Capture the cell that displays the provided text and extract its [X, Y] central coordinate. 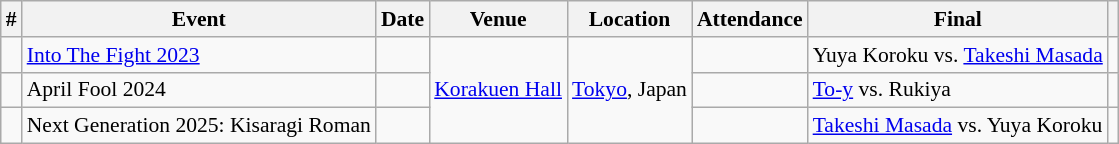
Venue [498, 19]
Yuya Koroku vs. Takeshi Masada [958, 55]
# [12, 19]
Tokyo, Japan [630, 90]
Takeshi Masada vs. Yuya Koroku [958, 126]
Event [199, 19]
Attendance [750, 19]
Location [630, 19]
April Fool 2024 [199, 90]
Korakuen Hall [498, 90]
Final [958, 19]
Next Generation 2025: Kisaragi Roman [199, 126]
Into The Fight 2023 [199, 55]
To-y vs. Rukiya [958, 90]
Date [402, 19]
